Detect which cell encompasses the target text, then output its (x, y) center coordinate. 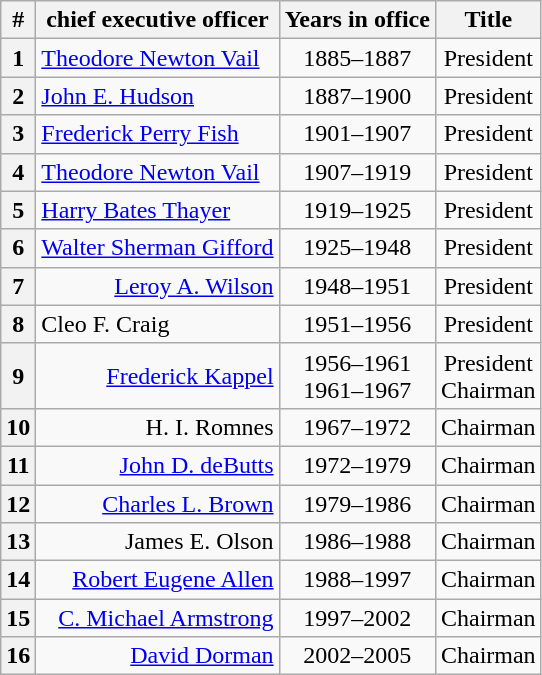
chief executive officer (158, 20)
Walter Sherman Gifford (158, 248)
1951–1956 (357, 324)
1997–2002 (357, 618)
1 (18, 58)
1907–1919 (357, 172)
C. Michael Armstrong (158, 618)
1887–1900 (357, 96)
1986–1988 (357, 542)
1967–1972 (357, 427)
John E. Hudson (158, 96)
Frederick Perry Fish (158, 134)
H. I. Romnes (158, 427)
15 (18, 618)
1901–1907 (357, 134)
1885–1887 (357, 58)
David Dorman (158, 656)
1948–1951 (357, 286)
1919–1925 (357, 210)
Robert Eugene Allen (158, 580)
1956–19611961–1967 (357, 376)
13 (18, 542)
1988–1997 (357, 580)
Title (488, 20)
5 (18, 210)
1979–1986 (357, 503)
Harry Bates Thayer (158, 210)
Leroy A. Wilson (158, 286)
10 (18, 427)
Cleo F. Craig (158, 324)
6 (18, 248)
2 (18, 96)
14 (18, 580)
11 (18, 465)
1972–1979 (357, 465)
John D. deButts (158, 465)
1925–1948 (357, 248)
James E. Olson (158, 542)
2002–2005 (357, 656)
3 (18, 134)
9 (18, 376)
16 (18, 656)
Years in office (357, 20)
4 (18, 172)
8 (18, 324)
7 (18, 286)
12 (18, 503)
# (18, 20)
Charles L. Brown (158, 503)
PresidentChairman (488, 376)
Frederick Kappel (158, 376)
